Determine the [x, y] coordinate at the center of the cell enclosing the given text.  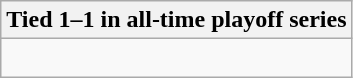
Tied 1–1 in all-time playoff series [176, 20]
